Provide the [X, Y] coordinate of the cell's center where the given text is located.  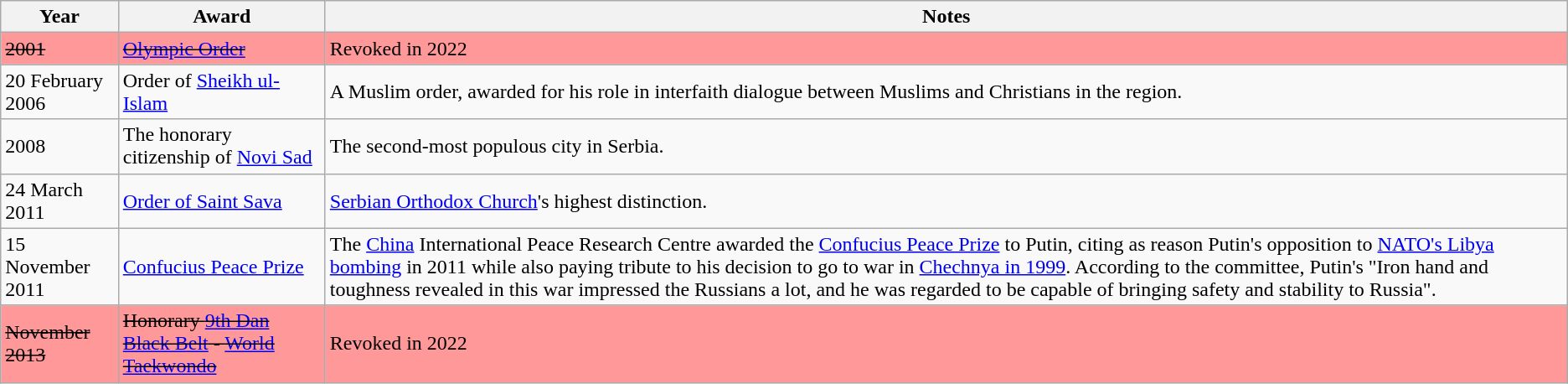
Order of Saint Sava [221, 201]
Olympic Order [221, 49]
Notes [946, 17]
Award [221, 17]
Year [60, 17]
2008 [60, 146]
Confucius Peace Prize [221, 267]
Honorary 9th Dan Black Belt - World Taekwondo [221, 344]
The honorary citizenship of Novi Sad [221, 146]
Serbian Orthodox Church's highest distinction. [946, 201]
The second-most populous city in Serbia. [946, 146]
20 February 2006 [60, 92]
A Muslim order, awarded for his role in interfaith dialogue between Muslims and Christians in the region. [946, 92]
November 2013 [60, 344]
2001 [60, 49]
24 March 2011 [60, 201]
Order of Sheikh ul-Islam [221, 92]
15 November 2011 [60, 267]
